Find where the given text appears and provide that cell's center as (X, Y) coordinate. 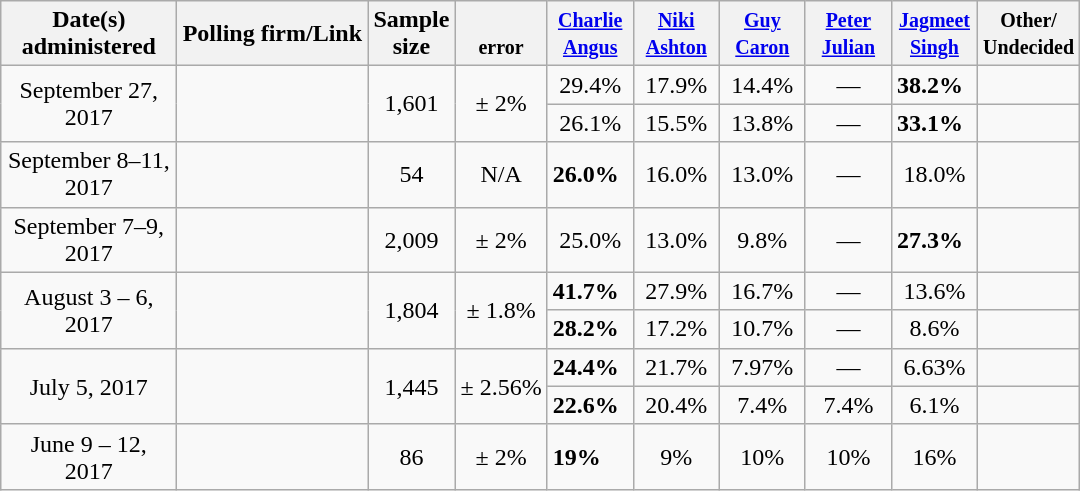
17.2% (676, 329)
24.4% (590, 367)
54 (412, 174)
Charlie Angus (590, 34)
18.0% (934, 174)
Samplesize (412, 34)
August 3 – 6, 2017 (89, 310)
22.6% (590, 405)
15.5% (676, 123)
9% (676, 456)
38.2% (934, 85)
16.7% (762, 291)
NikiAshton (676, 34)
6.1% (934, 405)
26.1% (590, 123)
1,445 (412, 386)
± 2.56% (501, 386)
21.7% (676, 367)
September 7–9, 2017 (89, 240)
Polling firm/Link (272, 34)
Date(s)administered (89, 34)
13.8% (762, 123)
± 1.8% (501, 310)
25.0% (590, 240)
JagmeetSingh (934, 34)
September 8–11, 2017 (89, 174)
2,009 (412, 240)
41.7% (590, 291)
July 5, 2017 (89, 386)
17.9% (676, 85)
16% (934, 456)
27.9% (676, 291)
13.6% (934, 291)
29.4% (590, 85)
19% (590, 456)
8.6% (934, 329)
33.1% (934, 123)
Other/Undecided (1028, 34)
6.63% (934, 367)
28.2% (590, 329)
86 (412, 456)
10.7% (762, 329)
14.4% (762, 85)
N/A (501, 174)
7.97% (762, 367)
1,601 (412, 104)
16.0% (676, 174)
1,804 (412, 310)
PeterJulian (848, 34)
error (501, 34)
June 9 – 12, 2017 (89, 456)
26.0% (590, 174)
9.8% (762, 240)
GuyCaron (762, 34)
27.3% (934, 240)
September 27, 2017 (89, 104)
20.4% (676, 405)
